Search for the cell housing the specified text and yield its (x, y) center coordinate. 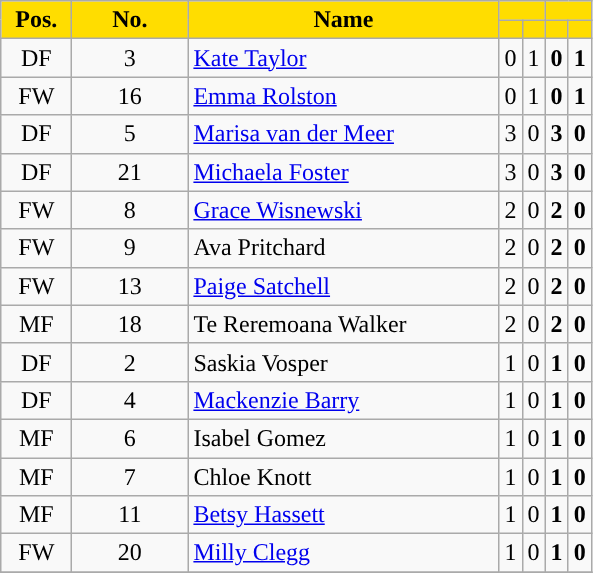
7 (130, 477)
9 (130, 248)
Isabel Gomez (344, 438)
Emma Rolston (344, 96)
20 (130, 553)
Te Reremoana Walker (344, 324)
Pos. (36, 20)
Betsy Hassett (344, 515)
18 (130, 324)
Chloe Knott (344, 477)
Kate Taylor (344, 58)
11 (130, 515)
Milly Clegg (344, 553)
21 (130, 172)
6 (130, 438)
Grace Wisnewski (344, 210)
No. (130, 20)
Saskia Vosper (344, 362)
4 (130, 400)
Michaela Foster (344, 172)
16 (130, 96)
Mackenzie Barry (344, 400)
5 (130, 134)
Name (344, 20)
Marisa van der Meer (344, 134)
Paige Satchell (344, 286)
13 (130, 286)
8 (130, 210)
Ava Pritchard (344, 248)
